From the cell containing the given text, extract its center point as [x, y] coordinate. 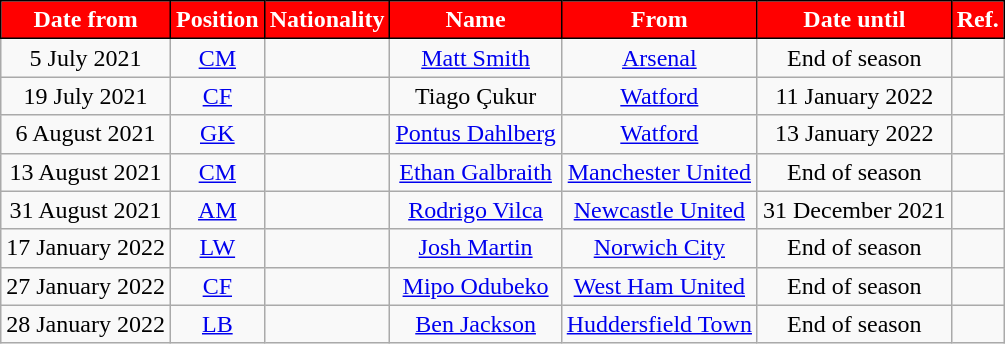
Manchester United [659, 172]
17 January 2022 [86, 248]
Date until [854, 20]
27 January 2022 [86, 286]
11 January 2022 [854, 96]
Josh Martin [476, 248]
West Ham United [659, 286]
Ben Jackson [476, 324]
LB [217, 324]
6 August 2021 [86, 134]
Mipo Odubeko [476, 286]
Arsenal [659, 58]
31 December 2021 [854, 210]
Name [476, 20]
Norwich City [659, 248]
LW [217, 248]
13 August 2021 [86, 172]
Pontus Dahlberg [476, 134]
Huddersfield Town [659, 324]
Newcastle United [659, 210]
Date from [86, 20]
5 July 2021 [86, 58]
19 July 2021 [86, 96]
Ethan Galbraith [476, 172]
Matt Smith [476, 58]
Rodrigo Vilca [476, 210]
Ref. [978, 20]
Nationality [327, 20]
28 January 2022 [86, 324]
GK [217, 134]
AM [217, 210]
31 August 2021 [86, 210]
Position [217, 20]
13 January 2022 [854, 134]
From [659, 20]
Tiago Çukur [476, 96]
